Locate the cell with the specified text and output its (x, y) center coordinate. 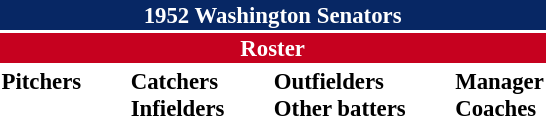
1952 Washington Senators (272, 15)
Roster (272, 48)
